Locate the cell with the specified text and output its (x, y) center coordinate. 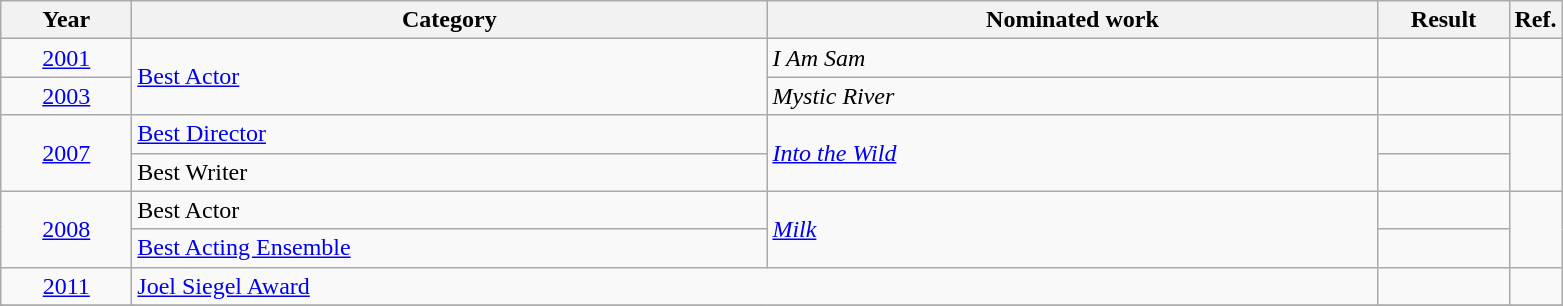
Best Director (450, 134)
Year (66, 20)
2011 (66, 286)
2001 (66, 58)
Best Writer (450, 172)
2008 (66, 229)
I Am Sam (1072, 58)
Nominated work (1072, 20)
2003 (66, 96)
2007 (66, 153)
Result (1444, 20)
Mystic River (1072, 96)
Best Acting Ensemble (450, 248)
Joel Siegel Award (755, 286)
Ref. (1536, 20)
Category (450, 20)
Into the Wild (1072, 153)
Milk (1072, 229)
